Locate the cell with the specified text and output its [x, y] center coordinate. 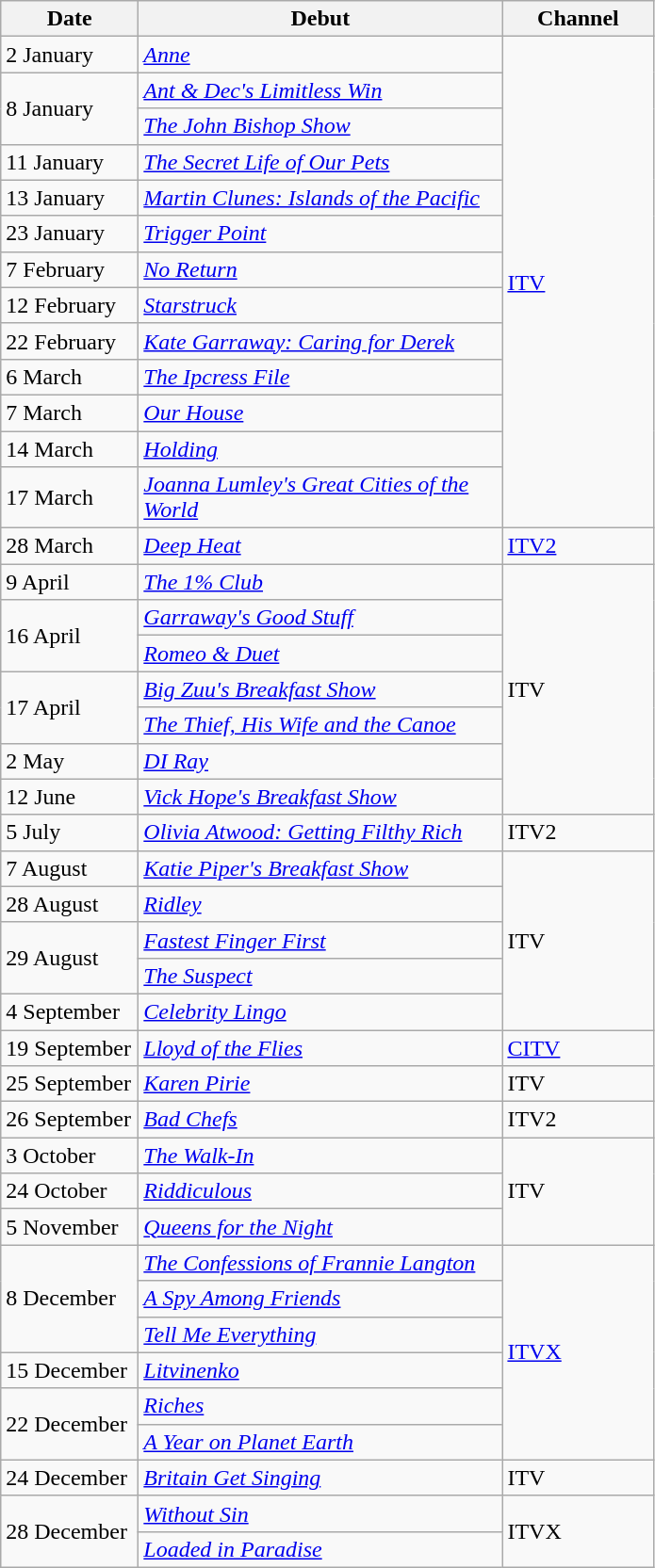
25 September [70, 1084]
22 February [70, 341]
17 April [70, 707]
CITV [579, 1048]
Loaded in Paradise [320, 1549]
5 July [70, 832]
Debut [320, 19]
16 April [70, 636]
12 February [70, 305]
Bad Chefs [320, 1120]
22 December [70, 1424]
Trigger Point [320, 234]
14 March [70, 449]
The John Bishop Show [320, 126]
Olivia Atwood: Getting Filthy Rich [320, 832]
12 June [70, 797]
7 August [70, 868]
The Confessions of Frannie Langton [320, 1263]
A Spy Among Friends [320, 1299]
Ridley [320, 904]
Kate Garraway: Caring for Derek [320, 341]
19 September [70, 1048]
Our House [320, 412]
13 January [70, 198]
Britain Get Singing [320, 1478]
Garraway's Good Stuff [320, 618]
28 March [70, 546]
Karen Pirie [320, 1084]
Celebrity Lingo [320, 1011]
Riches [320, 1406]
Lloyd of the Flies [320, 1048]
The Walk-In [320, 1156]
6 March [70, 377]
4 September [70, 1011]
DI Ray [320, 761]
15 December [70, 1370]
9 April [70, 582]
Big Zuu's Breakfast Show [320, 689]
23 January [70, 234]
Channel [579, 19]
5 November [70, 1227]
The Ipcress File [320, 377]
Ant & Dec's Limitless Win [320, 90]
24 December [70, 1478]
No Return [320, 269]
11 January [70, 162]
26 September [70, 1120]
The Secret Life of Our Pets [320, 162]
Anne [320, 55]
Queens for the Night [320, 1227]
2 January [70, 55]
Riddiculous [320, 1191]
7 February [70, 269]
28 December [70, 1531]
29 August [70, 958]
Tell Me Everything [320, 1334]
Deep Heat [320, 546]
Joanna Lumley's Great Cities of the World [320, 497]
Martin Clunes: Islands of the Pacific [320, 198]
Romeo & Duet [320, 654]
Starstruck [320, 305]
The 1% Club [320, 582]
7 March [70, 412]
3 October [70, 1156]
24 October [70, 1191]
The Suspect [320, 976]
Litvinenko [320, 1370]
Without Sin [320, 1513]
Vick Hope's Breakfast Show [320, 797]
Fastest Finger First [320, 940]
Katie Piper's Breakfast Show [320, 868]
Date [70, 19]
8 December [70, 1299]
8 January [70, 108]
28 August [70, 904]
Holding [320, 449]
17 March [70, 497]
The Thief, His Wife and the Canoe [320, 725]
A Year on Planet Earth [320, 1442]
2 May [70, 761]
